Find where the given text appears and provide that cell's center as (X, Y) coordinate. 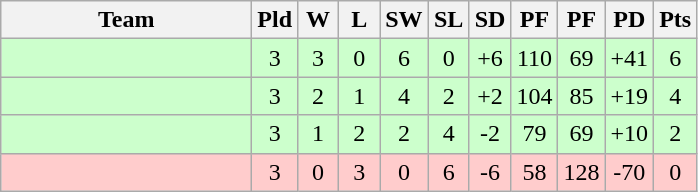
PD (630, 20)
+41 (630, 58)
79 (534, 134)
110 (534, 58)
-70 (630, 172)
104 (534, 96)
SD (490, 20)
SL (448, 20)
128 (582, 172)
+6 (490, 58)
58 (534, 172)
W (318, 20)
-6 (490, 172)
Team (126, 20)
Pts (676, 20)
Pld (275, 20)
+19 (630, 96)
-2 (490, 134)
+10 (630, 134)
L (360, 20)
+2 (490, 96)
85 (582, 96)
SW (404, 20)
